Output the [X, Y] coordinate of the center of the cell containing the given text.  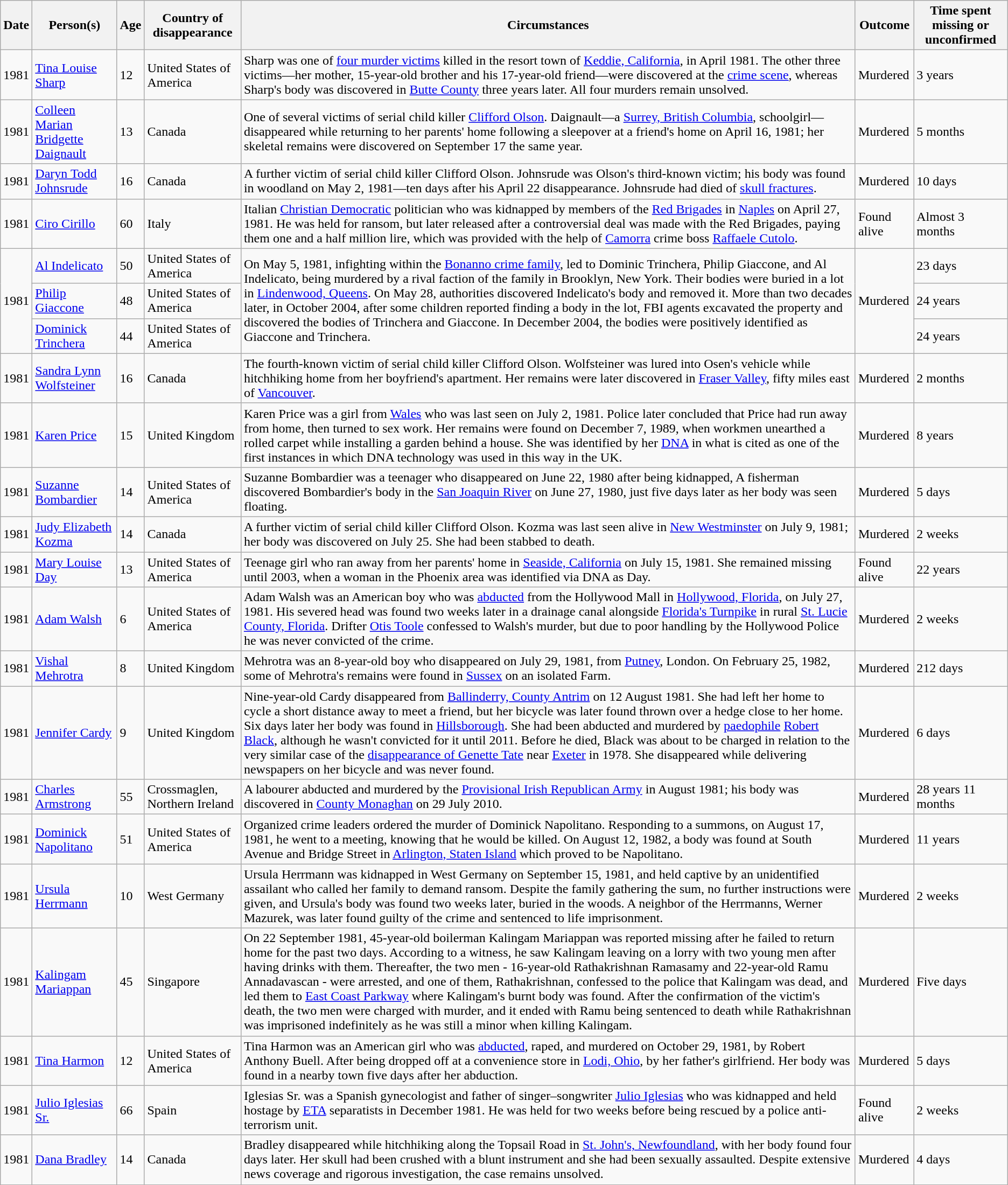
9 [130, 733]
Julio Iglesias Sr. [74, 1110]
Vishal Mehrotra [74, 669]
Age [130, 25]
Almost 3 months [961, 224]
48 [130, 301]
Dominick Trinchera [74, 336]
Tina Harmon [74, 1061]
Tina Louise Sharp [74, 75]
Singapore [193, 982]
44 [130, 336]
Ciro Cirillo [74, 224]
Daryn Todd Johnsrude [74, 181]
Judy Elizabeth Kozma [74, 534]
Ursula Herrmann [74, 896]
212 days [961, 669]
6 days [961, 733]
Outcome [884, 25]
Philip Giaccone [74, 301]
3 years [961, 75]
Adam Walsh [74, 619]
West Germany [193, 896]
Dana Bradley [74, 1160]
10 [130, 896]
11 years [961, 839]
5 months [961, 131]
23 days [961, 266]
8 years [961, 435]
Five days [961, 982]
Crossmaglen, Northern Ireland [193, 797]
28 years 11 months [961, 797]
Italy [193, 224]
2 months [961, 378]
Suzanne Bombardier [74, 492]
22 years [961, 569]
Karen Price [74, 435]
60 [130, 224]
51 [130, 839]
10 days [961, 181]
Dominick Napolitano [74, 839]
Country of disappearance [193, 25]
Spain [193, 1110]
50 [130, 266]
6 [130, 619]
Mary Louise Day [74, 569]
15 [130, 435]
55 [130, 797]
Colleen Marian Bridgette Daignault [74, 131]
Time spent missing or unconfirmed [961, 25]
A labourer abducted and murdered by the Provisional Irish Republican Army in August 1981; his body was discovered in County Monaghan on 29 July 2010. [548, 797]
Al Indelicato [74, 266]
Person(s) [74, 25]
66 [130, 1110]
8 [130, 669]
4 days [961, 1160]
Date [16, 25]
45 [130, 982]
Sandra Lynn Wolfsteiner [74, 378]
Charles Armstrong [74, 797]
Jennifer Cardy [74, 733]
Kalingam Mariappan [74, 982]
Circumstances [548, 25]
